Pinpoint the cell where the given text exists, returning its (X, Y) midpoint coordinate. 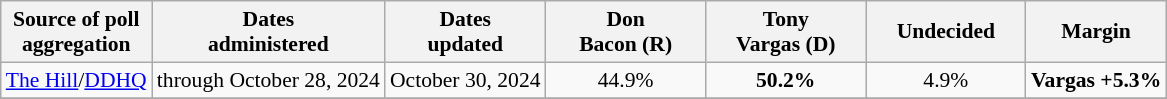
Margin (1096, 32)
TonyVargas (D) (786, 32)
Undecided (946, 32)
Source of pollaggregation (76, 32)
Datesadministered (268, 32)
44.9% (626, 80)
DonBacon (R) (626, 32)
Datesupdated (466, 32)
through October 28, 2024 (268, 80)
Vargas +5.3% (1096, 80)
4.9% (946, 80)
50.2% (786, 80)
The Hill/DDHQ (76, 80)
October 30, 2024 (466, 80)
